Return (x, y) of the center of cell containing provided text 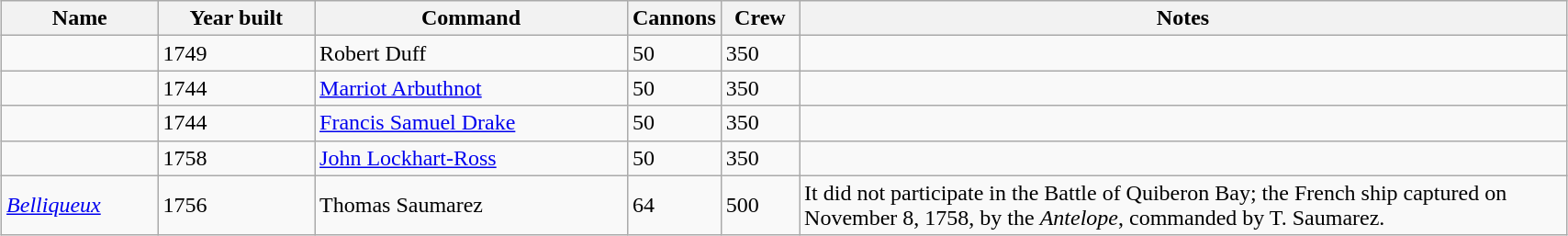
Marriot Arbuthnot (472, 88)
1756 (236, 206)
64 (674, 206)
Robert Duff (472, 53)
Francis Samuel Drake (472, 123)
500 (760, 206)
Thomas Saumarez (472, 206)
Year built (236, 18)
Notes (1183, 18)
Cannons (674, 18)
Crew (760, 18)
John Lockhart-Ross (472, 158)
1749 (236, 53)
1758 (236, 158)
Belliqueux (80, 206)
Name (80, 18)
It did not participate in the Battle of Quiberon Bay; the French ship captured on November 8, 1758, by the Antelope, commanded by T. Saumarez. (1183, 206)
Command (472, 18)
